Detect which cell encompasses the target text, then output its (x, y) center coordinate. 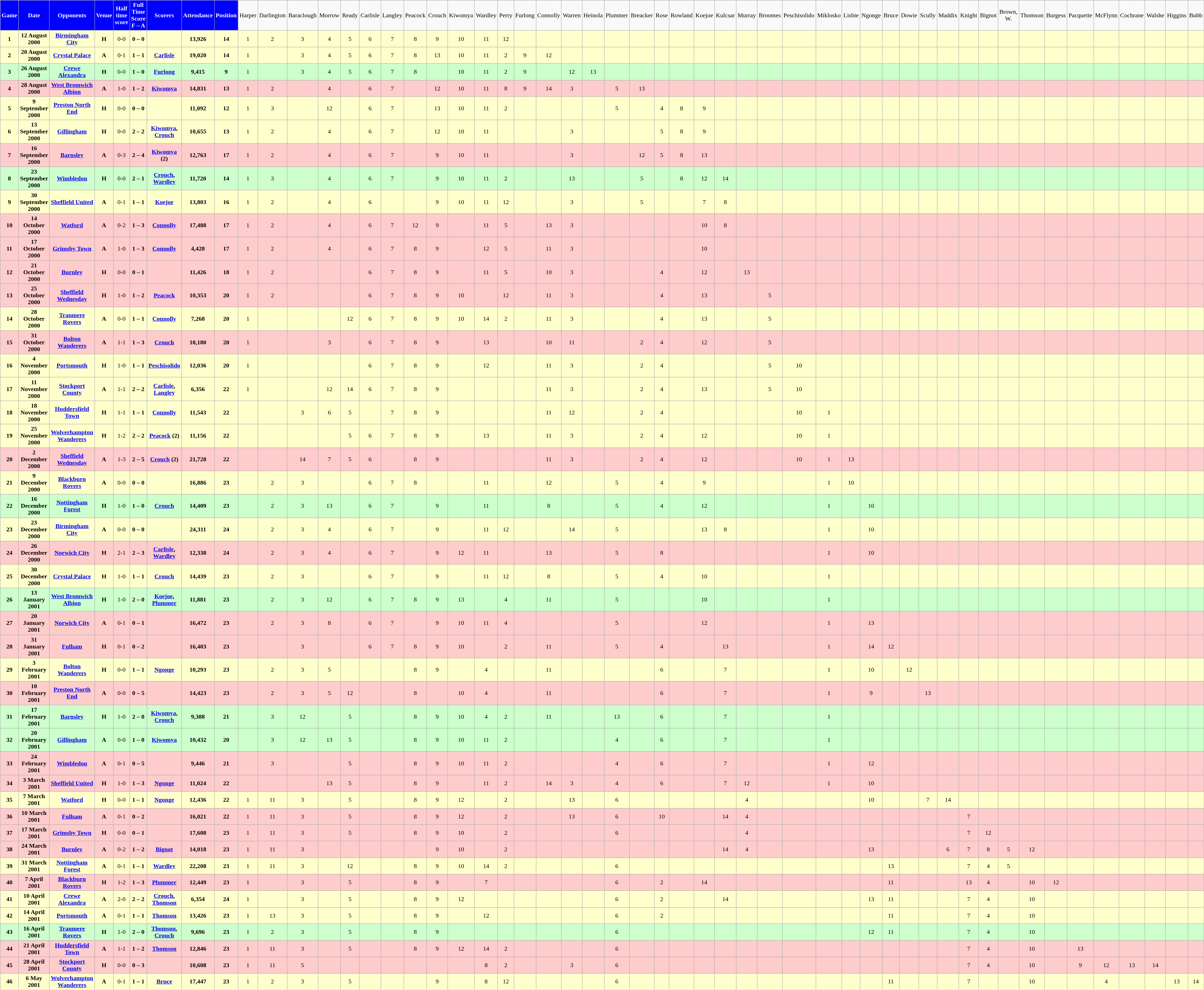
7,268 (198, 319)
15 (9, 342)
30 (9, 693)
23 September 2000 (34, 178)
26 (9, 599)
Kulcsar (726, 15)
2 December 2000 (34, 459)
Koejoe, Plummer (164, 599)
31 January 2001 (34, 646)
9 September 2000 (34, 108)
17,608 (198, 833)
16,472 (198, 623)
14,423 (198, 693)
Maddix (948, 15)
Dowie (909, 15)
Harper (248, 15)
26 August 2000 (34, 72)
Kiwomya (2) (164, 155)
10,432 (198, 740)
6 May 2001 (34, 982)
Game (9, 15)
Crouch, Thomson (164, 899)
13,926 (198, 39)
Knight (969, 15)
11 November 2000 (34, 389)
22,208 (198, 866)
13,426 (198, 915)
McFlynn (1106, 15)
Full Time ScoreF – A (138, 15)
21 October 2000 (34, 272)
34 (9, 783)
Cochrane (1132, 15)
10,353 (198, 296)
7 April 2001 (34, 882)
4 November 2000 (34, 366)
11,881 (198, 599)
36 (9, 816)
14,018 (198, 849)
14 April 2001 (34, 915)
Warren (572, 15)
11,092 (198, 108)
29 (9, 670)
16 April 2001 (34, 932)
9,388 (198, 717)
12 August 2000 (34, 39)
12,449 (198, 882)
Langley (392, 15)
42 (9, 915)
11,543 (198, 412)
16,021 (198, 816)
Morrow (329, 15)
Murray (747, 15)
19 (9, 436)
37 (9, 833)
14,439 (198, 576)
17 February 2001 (34, 717)
31 (9, 717)
0-3 (121, 155)
Crouch (2) (164, 459)
18 November 2000 (34, 412)
17,447 (198, 982)
2 – 4 (138, 155)
Scorers (164, 15)
Perry (506, 15)
9,415 (198, 72)
41 (9, 899)
39 (9, 866)
2 – 5 (138, 459)
16,886 (198, 483)
Rose (662, 15)
Rowland (682, 15)
11,024 (198, 783)
1-3 (121, 459)
10 February 2001 (34, 693)
Bubb (1196, 15)
14,409 (198, 506)
Heinola (593, 15)
16 December 2000 (34, 506)
17,488 (198, 225)
Walshe (1155, 15)
2 – 3 (138, 553)
12,763 (198, 155)
28 August 2000 (34, 88)
2-0 (121, 899)
24,311 (198, 529)
Half time score (121, 15)
33 (9, 763)
25 (9, 576)
2-1 (121, 553)
Peacock (2) (164, 436)
Miklosko (829, 15)
0 – 3 (138, 965)
28 October 2000 (34, 319)
9,446 (198, 763)
28 (9, 646)
10,608 (198, 965)
12,338 (198, 553)
Baraclough (303, 15)
26 December 2000 (34, 553)
Ready (350, 15)
10,655 (198, 132)
28 April 2001 (34, 965)
25 October 2000 (34, 296)
10,293 (198, 670)
6,354 (198, 899)
46 (9, 982)
40 (9, 882)
Crouch, Wardley (164, 178)
11,156 (198, 436)
23 December 2000 (34, 529)
25 November 2000 (34, 436)
11,426 (198, 272)
38 (9, 849)
31 March 2001 (34, 866)
Darlington (272, 15)
13,803 (198, 202)
13 September 2000 (34, 132)
30 September 2000 (34, 202)
6,356 (198, 389)
12,846 (198, 948)
2 – 1 (138, 178)
21 April 2001 (34, 948)
12,436 (198, 800)
10 April 2001 (34, 899)
Breacker (642, 15)
Position (226, 15)
24 February 2001 (34, 763)
12,036 (198, 366)
Carlisle, Wardley (164, 553)
10 March 2001 (34, 816)
16,403 (198, 646)
17 October 2000 (34, 249)
Venue (104, 15)
Date (34, 15)
13 January 2001 (34, 599)
7 March 2001 (34, 800)
19,020 (198, 55)
14 October 2000 (34, 225)
Broomes (770, 15)
Brown, W. (1008, 15)
11,720 (198, 178)
Attendance (198, 15)
Lisbie (851, 15)
Thomson, Crouch (164, 932)
45 (9, 965)
3 February 2001 (34, 670)
Scully (928, 15)
20 February 2001 (34, 740)
16 September 2000 (34, 155)
43 (9, 932)
20 August 2000 (34, 55)
Burgess (1056, 15)
24 March 2001 (34, 849)
27 (9, 623)
Carlisle, Langley (164, 389)
9,696 (198, 932)
10,180 (198, 342)
35 (9, 800)
21,728 (198, 459)
44 (9, 948)
20 January 2001 (34, 623)
Pacquette (1080, 15)
Opponents (72, 15)
30 December 2000 (34, 576)
9 December 2000 (34, 483)
Higgins (1177, 15)
14,831 (198, 88)
3 March 2001 (34, 783)
4,428 (198, 249)
17 March 2001 (34, 833)
32 (9, 740)
31 October 2000 (34, 342)
